Pinpoint the cell where the given text exists, returning its (x, y) midpoint coordinate. 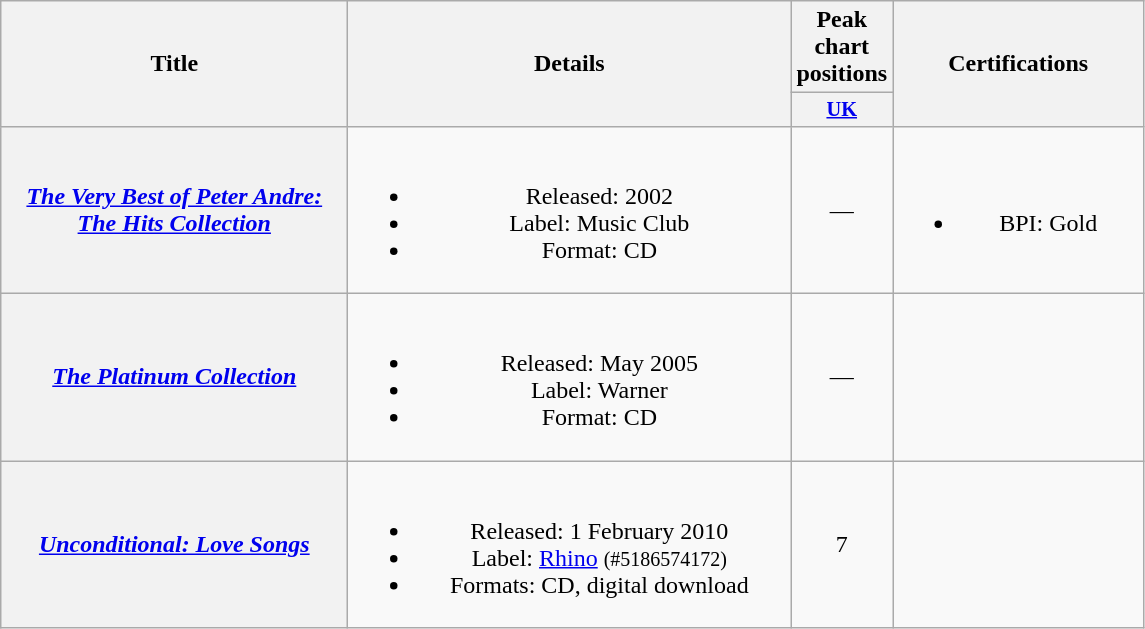
Released: 2002Label: Music ClubFormat: CD (570, 210)
Released: May 2005Label: WarnerFormat: CD (570, 378)
Unconditional: Love Songs (174, 544)
BPI: Gold (1018, 210)
7 (842, 544)
Title (174, 64)
Released: 1 February 2010Label: Rhino (#5186574172)Formats: CD, digital download (570, 544)
Peak chart positions (842, 47)
The Platinum Collection (174, 378)
UK (842, 110)
The Very Best of Peter Andre:The Hits Collection (174, 210)
Details (570, 64)
Certifications (1018, 64)
